Provide the [X, Y] coordinate of the cell's center where the given text is located.  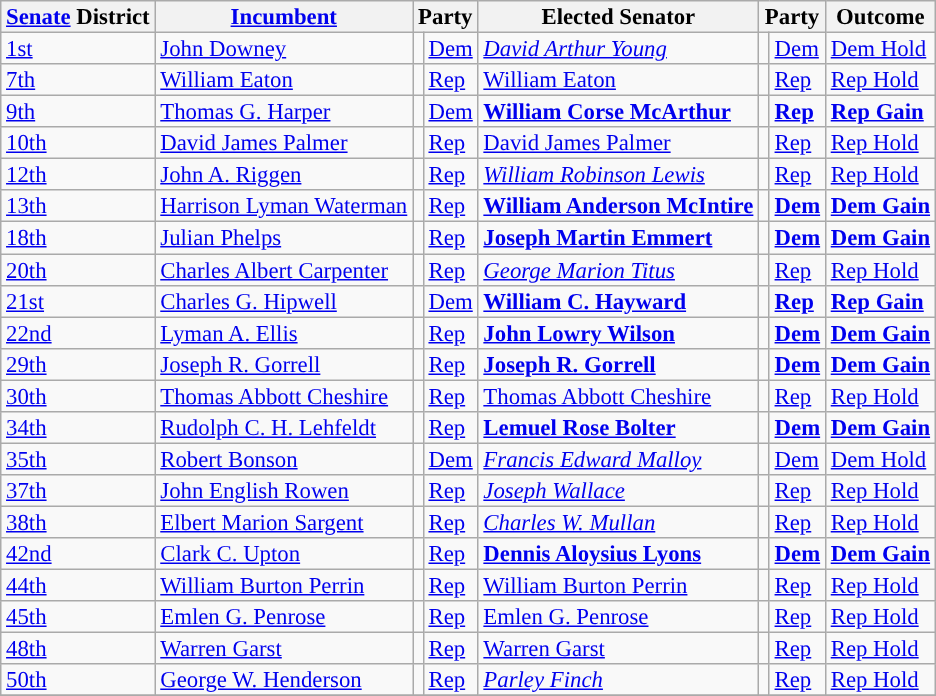
Charles Albert Carpenter [284, 270]
38th [78, 522]
42nd [78, 554]
George W. Henderson [284, 680]
Joseph Martin Emmert [618, 238]
John English Rowen [284, 491]
Clark C. Upton [284, 554]
Lemuel Rose Bolter [618, 428]
William C. Hayward [618, 301]
21st [78, 301]
David Arthur Young [618, 49]
Lyman A. Ellis [284, 333]
1st [78, 49]
30th [78, 396]
44th [78, 586]
John A. Riggen [284, 175]
William Anderson McIntire [618, 206]
Elected Senator [618, 17]
Incumbent [284, 17]
Charles G. Hipwell [284, 301]
Rudolph C. H. Lehfeldt [284, 428]
34th [78, 428]
Senate District [78, 17]
29th [78, 364]
22nd [78, 333]
37th [78, 491]
Francis Edward Malloy [618, 459]
7th [78, 80]
10th [78, 143]
Robert Bonson [284, 459]
48th [78, 649]
35th [78, 459]
William Corse McArthur [618, 112]
Thomas G. Harper [284, 112]
9th [78, 112]
John Lowry Wilson [618, 333]
Outcome [880, 17]
William Robinson Lewis [618, 175]
Harrison Lyman Waterman [284, 206]
Parley Finch [618, 680]
Elbert Marion Sargent [284, 522]
Charles W. Mullan [618, 522]
John Downey [284, 49]
12th [78, 175]
George Marion Titus [618, 270]
18th [78, 238]
20th [78, 270]
Julian Phelps [284, 238]
50th [78, 680]
45th [78, 617]
13th [78, 206]
Dennis Aloysius Lyons [618, 554]
Joseph Wallace [618, 491]
